Search for the cell housing the specified text and yield its (x, y) center coordinate. 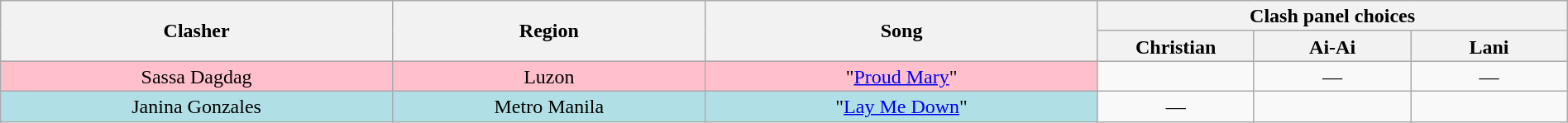
Clasher (197, 31)
Clash panel choices (1332, 17)
Ai-Ai (1331, 46)
Lani (1489, 46)
Sassa Dagdag (197, 76)
Region (549, 31)
Song (901, 31)
Janina Gonzales (197, 106)
"Lay Me Down" (901, 106)
"Proud Mary" (901, 76)
Christian (1176, 46)
Metro Manila (549, 106)
Luzon (549, 76)
